Identify which cell holds the provided text, then report its [X, Y] central coordinate. 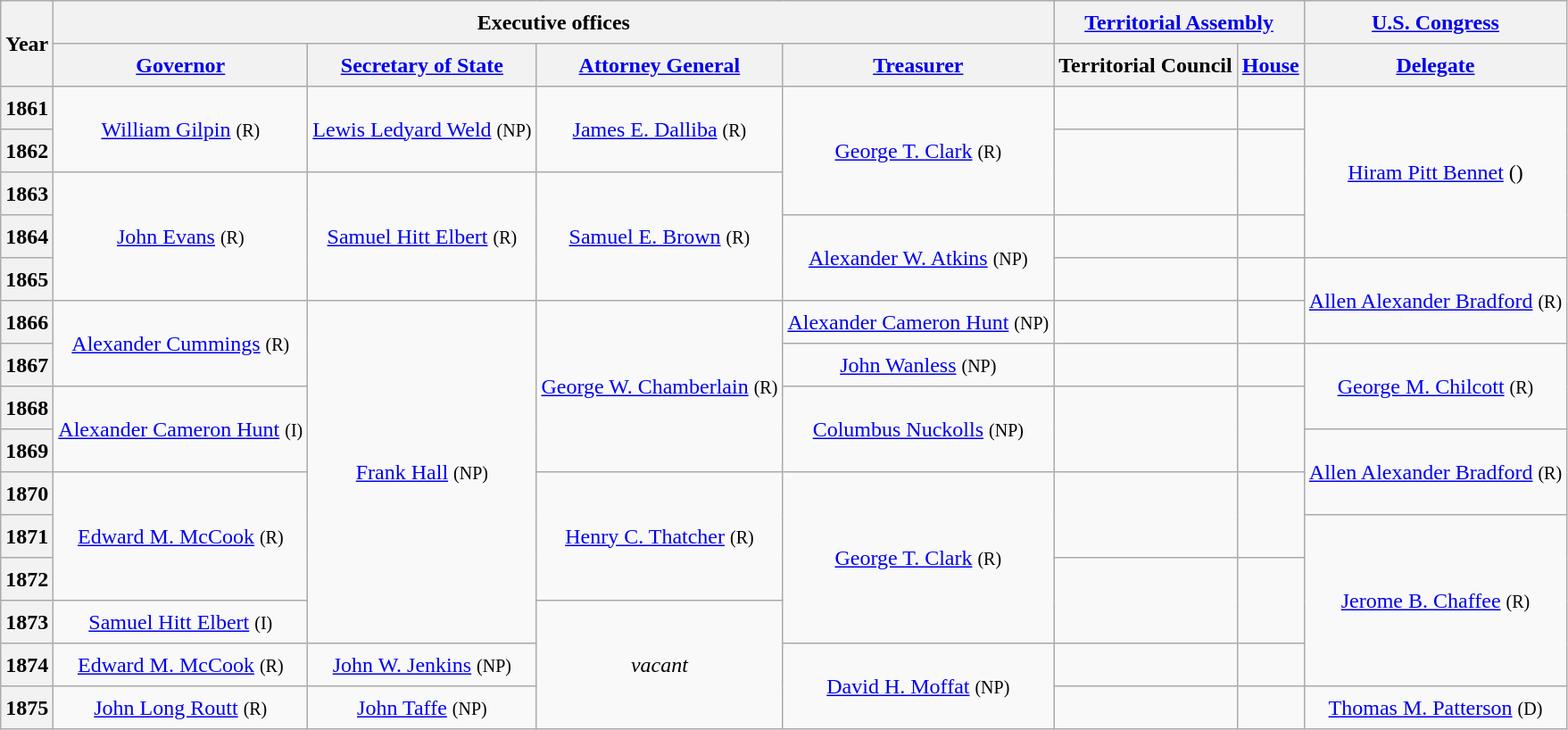
1863 [27, 194]
Treasurer [918, 65]
Attorney General [660, 65]
Henry C. Thatcher (R) [660, 536]
1871 [27, 536]
Territorial Assembly [1180, 22]
1867 [27, 365]
Alexander Cameron Hunt (NP) [918, 322]
Executive offices [553, 22]
1864 [27, 236]
John Long Routt (R) [180, 708]
U.S. Congress [1435, 22]
Hiram Pitt Bennet () [1435, 172]
Alexander Cameron Hunt (I) [180, 429]
Year [27, 44]
George M. Chilcott (R) [1435, 386]
David H. Moffat (NP) [918, 686]
vacant [660, 665]
John Taffe (NP) [422, 708]
1861 [27, 108]
George W. Chamberlain (R) [660, 386]
Governor [180, 65]
House [1271, 65]
Samuel Hitt Elbert (I) [180, 622]
John W. Jenkins (NP) [422, 665]
1866 [27, 322]
1874 [27, 665]
1873 [27, 622]
Secretary of State [422, 65]
1865 [27, 279]
John Wanless (NP) [918, 365]
Samuel Hitt Elbert (R) [422, 236]
Frank Hall (NP) [422, 472]
Delegate [1435, 65]
1870 [27, 494]
Alexander Cummings (R) [180, 344]
1869 [27, 451]
Jerome B. Chaffee (R) [1435, 601]
Samuel E. Brown (R) [660, 236]
1868 [27, 408]
1862 [27, 151]
James E. Dalliba (R) [660, 129]
Territorial Council [1146, 65]
1875 [27, 708]
Alexander W. Atkins (NP) [918, 258]
William Gilpin (R) [180, 129]
1872 [27, 579]
John Evans (R) [180, 236]
Thomas M. Patterson (D) [1435, 708]
Columbus Nuckolls (NP) [918, 429]
Lewis Ledyard Weld (NP) [422, 129]
